Capture the cell that displays the provided text and extract its (X, Y) central coordinate. 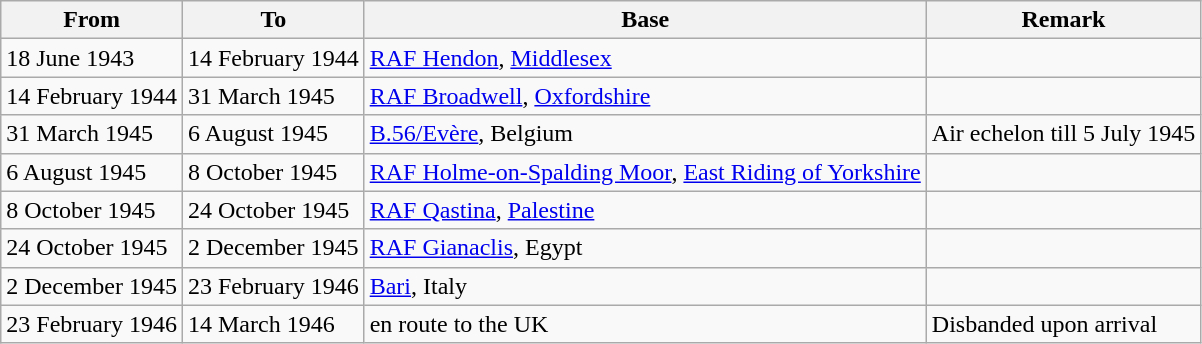
Bari, Italy (645, 286)
18 June 1943 (92, 58)
To (273, 20)
Base (645, 20)
B.56/Evère, Belgium (645, 134)
From (92, 20)
RAF Qastina, Palestine (645, 210)
RAF Broadwell, Oxfordshire (645, 96)
RAF Gianaclis, Egypt (645, 248)
RAF Holme-on-Spalding Moor, East Riding of Yorkshire (645, 172)
14 March 1946 (273, 324)
Remark (1063, 20)
Disbanded upon arrival (1063, 324)
Air echelon till 5 July 1945 (1063, 134)
RAF Hendon, Middlesex (645, 58)
en route to the UK (645, 324)
